Return [x, y] of the center of cell containing provided text 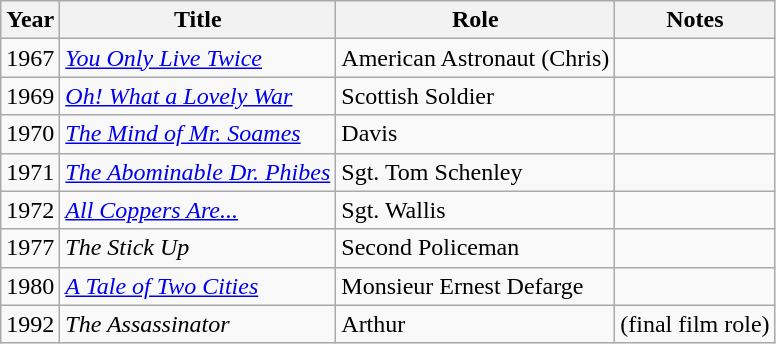
The Stick Up [198, 248]
1967 [30, 58]
Oh! What a Lovely War [198, 96]
You Only Live Twice [198, 58]
Sgt. Wallis [476, 210]
A Tale of Two Cities [198, 286]
1971 [30, 172]
Title [198, 20]
Arthur [476, 324]
1972 [30, 210]
Second Policeman [476, 248]
Notes [695, 20]
All Coppers Are... [198, 210]
The Abominable Dr. Phibes [198, 172]
American Astronaut (Chris) [476, 58]
1970 [30, 134]
(final film role) [695, 324]
Sgt. Tom Schenley [476, 172]
Role [476, 20]
Monsieur Ernest Defarge [476, 286]
1992 [30, 324]
1977 [30, 248]
Davis [476, 134]
1980 [30, 286]
Scottish Soldier [476, 96]
Year [30, 20]
The Mind of Mr. Soames [198, 134]
1969 [30, 96]
The Assassinator [198, 324]
